Provide the [x, y] coordinate of the cell's center where the given text is located.  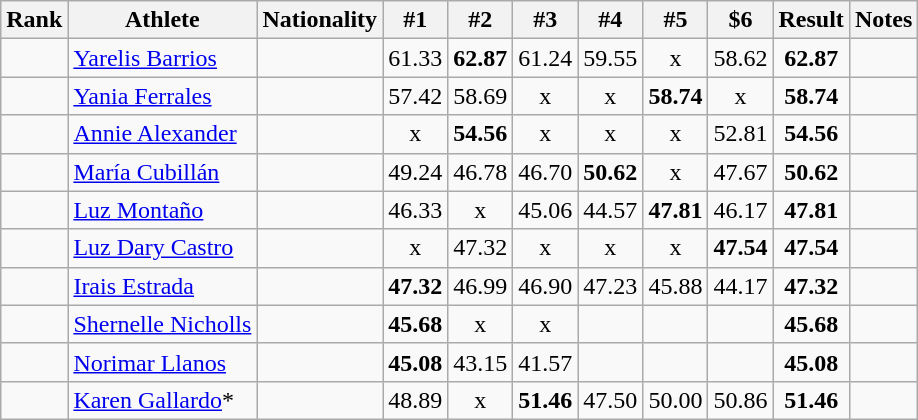
49.24 [416, 172]
#1 [416, 20]
Athlete [162, 20]
48.89 [416, 400]
43.15 [480, 362]
58.62 [740, 58]
Shernelle Nicholls [162, 324]
Luz Montaño [162, 210]
#3 [546, 20]
$6 [740, 20]
46.70 [546, 172]
46.78 [480, 172]
Norimar Llanos [162, 362]
Annie Alexander [162, 134]
Yarelis Barrios [162, 58]
Notes [883, 20]
45.06 [546, 210]
46.17 [740, 210]
46.99 [480, 286]
50.00 [676, 400]
46.90 [546, 286]
Yania Ferrales [162, 96]
Luz Dary Castro [162, 248]
58.69 [480, 96]
Karen Gallardo* [162, 400]
Result [811, 20]
Irais Estrada [162, 286]
41.57 [546, 362]
61.33 [416, 58]
46.33 [416, 210]
59.55 [610, 58]
45.88 [676, 286]
47.50 [610, 400]
Nationality [320, 20]
52.81 [740, 134]
María Cubillán [162, 172]
57.42 [416, 96]
#5 [676, 20]
Rank [34, 20]
47.23 [610, 286]
50.86 [740, 400]
#4 [610, 20]
44.17 [740, 286]
#2 [480, 20]
61.24 [546, 58]
44.57 [610, 210]
47.67 [740, 172]
